Provide the [x, y] coordinate of the cell's center where the given text is located.  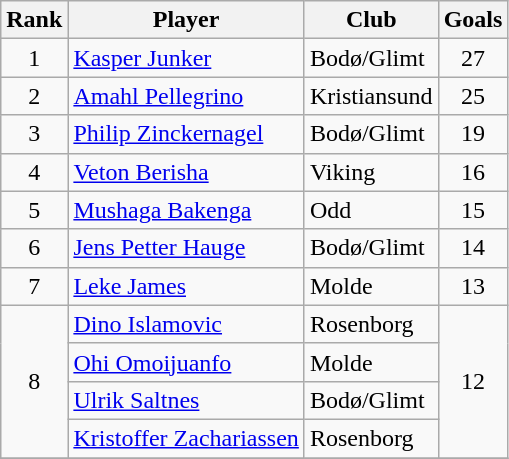
Ohi Omoijuanfo [186, 362]
Leke James [186, 286]
14 [473, 248]
Dino Islamovic [186, 324]
Philip Zinckernagel [186, 134]
13 [473, 286]
Jens Petter Hauge [186, 248]
Veton Berisha [186, 172]
Club [371, 20]
6 [34, 248]
3 [34, 134]
7 [34, 286]
2 [34, 96]
Ulrik Saltnes [186, 400]
Goals [473, 20]
Odd [371, 210]
25 [473, 96]
1 [34, 58]
Kristiansund [371, 96]
Rank [34, 20]
19 [473, 134]
15 [473, 210]
16 [473, 172]
Viking [371, 172]
12 [473, 381]
8 [34, 381]
5 [34, 210]
Kristoffer Zachariassen [186, 438]
Player [186, 20]
Kasper Junker [186, 58]
27 [473, 58]
Amahl Pellegrino [186, 96]
Mushaga Bakenga [186, 210]
4 [34, 172]
